Detect which cell encompasses the target text, then output its (X, Y) center coordinate. 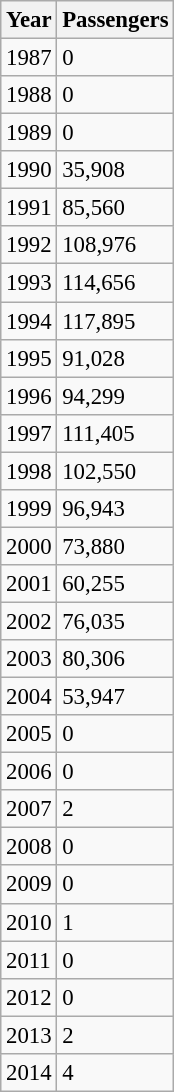
Passengers (116, 20)
108,976 (116, 245)
1999 (29, 509)
2002 (29, 621)
114,656 (116, 283)
2008 (29, 847)
2007 (29, 809)
2005 (29, 734)
2003 (29, 659)
73,880 (116, 546)
1997 (29, 433)
85,560 (116, 208)
2006 (29, 772)
1988 (29, 95)
2014 (29, 1073)
1987 (29, 58)
111,405 (116, 433)
1994 (29, 321)
1993 (29, 283)
2012 (29, 997)
2013 (29, 1035)
2004 (29, 697)
2010 (29, 922)
102,550 (116, 471)
94,299 (116, 396)
1998 (29, 471)
96,943 (116, 509)
1 (116, 922)
1991 (29, 208)
1992 (29, 245)
2009 (29, 885)
4 (116, 1073)
91,028 (116, 358)
1995 (29, 358)
2001 (29, 584)
60,255 (116, 584)
1990 (29, 170)
80,306 (116, 659)
53,947 (116, 697)
1996 (29, 396)
2011 (29, 960)
Year (29, 20)
117,895 (116, 321)
35,908 (116, 170)
2000 (29, 546)
76,035 (116, 621)
1989 (29, 133)
